Extract the [x, y] coordinate from the center of the cell holding the provided text.  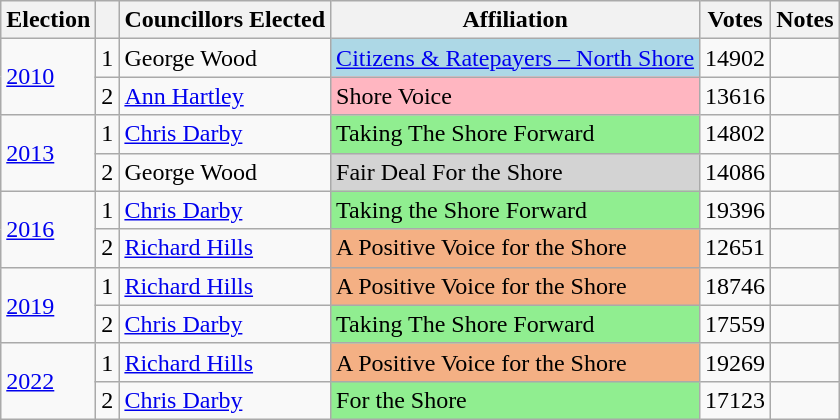
2022 [48, 381]
Citizens & Ratepayers – North Shore [516, 58]
Election [48, 20]
2013 [48, 153]
Shore Voice [516, 96]
2010 [48, 77]
17559 [736, 324]
Affiliation [516, 20]
Fair Deal For the Shore [516, 172]
18746 [736, 286]
Ann Hartley [225, 96]
2019 [48, 305]
12651 [736, 248]
For the Shore [516, 400]
14902 [736, 58]
13616 [736, 96]
17123 [736, 400]
14086 [736, 172]
Notes [805, 20]
14802 [736, 134]
Votes [736, 20]
Councillors Elected [225, 20]
Taking the Shore Forward [516, 210]
19396 [736, 210]
2016 [48, 229]
19269 [736, 362]
